Provide the (X, Y) coordinate of the cell's center where the given text is located.  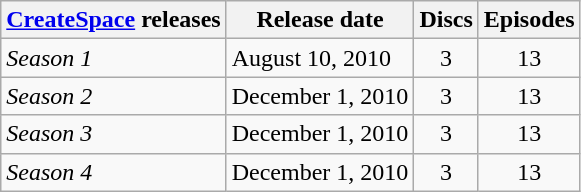
Release date (320, 20)
CreateSpace releases (114, 20)
Season 3 (114, 134)
Season 1 (114, 58)
Discs (446, 20)
Season 2 (114, 96)
August 10, 2010 (320, 58)
Episodes (529, 20)
Season 4 (114, 172)
